Determine the [X, Y] coordinate at the center of the cell enclosing the given text.  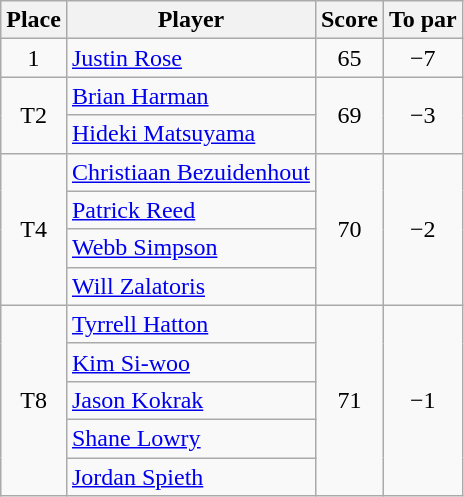
Brian Harman [190, 96]
Hideki Matsuyama [190, 134]
Tyrrell Hatton [190, 324]
Webb Simpson [190, 248]
69 [349, 115]
−7 [422, 58]
To par [422, 20]
1 [34, 58]
Christiaan Bezuidenhout [190, 172]
Player [190, 20]
−1 [422, 400]
−3 [422, 115]
Jason Kokrak [190, 400]
Score [349, 20]
Kim Si-woo [190, 362]
65 [349, 58]
71 [349, 400]
−2 [422, 229]
Place [34, 20]
Justin Rose [190, 58]
T2 [34, 115]
Will Zalatoris [190, 286]
T4 [34, 229]
T8 [34, 400]
Jordan Spieth [190, 477]
Patrick Reed [190, 210]
Shane Lowry [190, 438]
70 [349, 229]
